Extract the [X, Y] coordinate from the center of the cell holding the provided text.  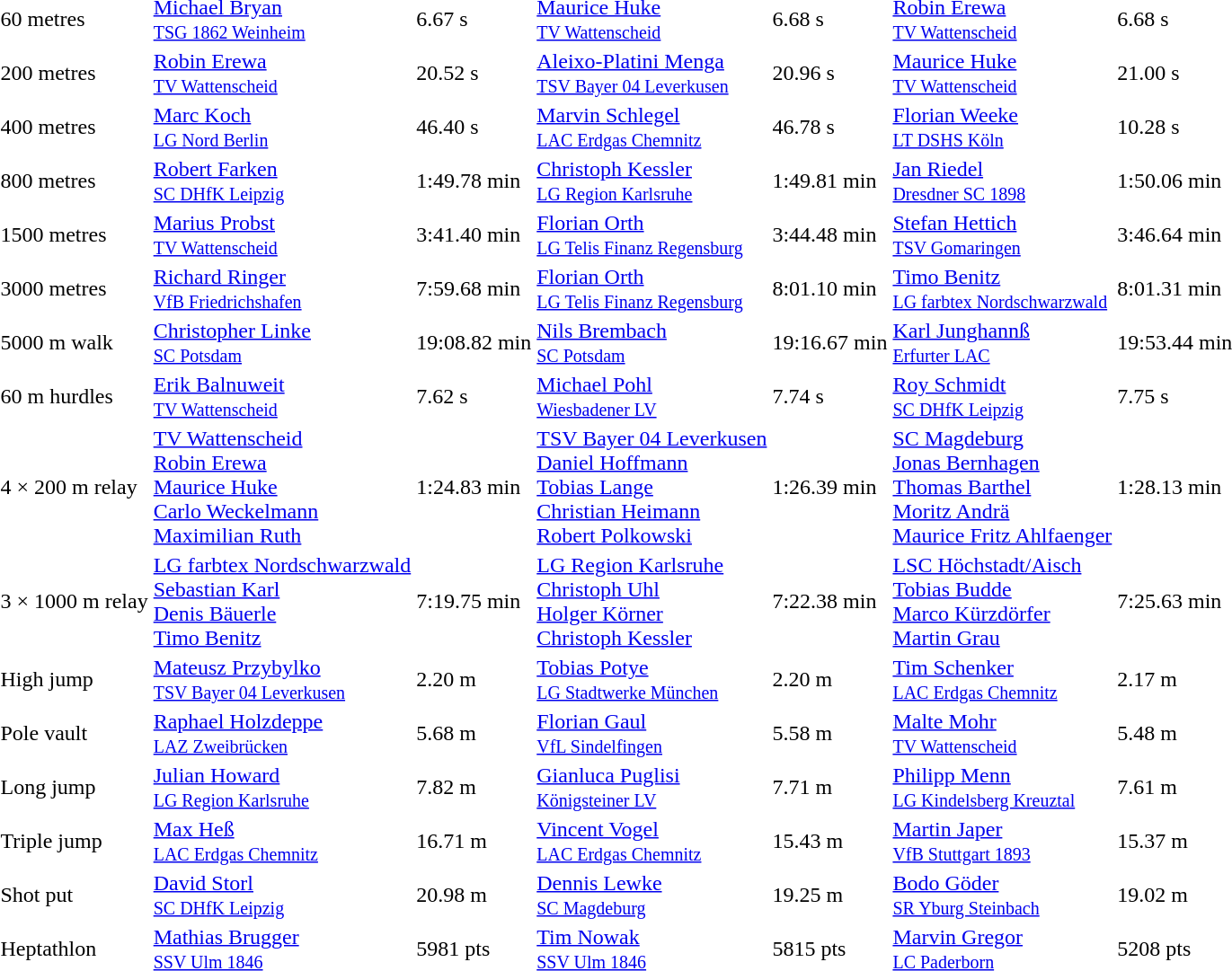
Marc KochLG Nord Berlin [282, 128]
5.58 m [830, 733]
LSC Höchstadt/AischTobias BuddeMarco KürzdörferMartin Grau [1003, 602]
7.71 m [830, 787]
Tim SchenkerLAC Erdgas Chemnitz [1003, 679]
16.71 m [474, 841]
Roy SchmidtSC DHfK Leipzig [1003, 397]
Florian WeekeLT DSHS Köln [1003, 128]
20.98 m [474, 895]
7:22.38 min [830, 602]
7.82 m [474, 787]
15.43 m [830, 841]
Philipp MennLG Kindelsberg Kreuztal [1003, 787]
SC MagdeburgJonas BernhagenThomas BarthelMoritz AndräMaurice Fritz Ahlfaenger [1003, 487]
Nils BrembachSC Potsdam [652, 343]
Erik BalnuweitTV Wattenscheid [282, 397]
Richard RingerVfB Friedrichshafen [282, 289]
20.52 s [474, 74]
19:16.67 min [830, 343]
1:49.81 min [830, 181]
Raphael HolzdeppeLAZ Zweibrücken [282, 733]
46.78 s [830, 128]
5.68 m [474, 733]
Bodo GöderSR Yburg Steinbach [1003, 895]
TSV Bayer 04 LeverkusenDaniel HoffmannTobias LangeChristian HeimannRobert Polkowski [652, 487]
Julian HowardLG Region Karlsruhe [282, 787]
Marvin SchlegelLAC Erdgas Chemnitz [652, 128]
20.96 s [830, 74]
David StorlSC DHfK Leipzig [282, 895]
7:19.75 min [474, 602]
3:44.48 min [830, 235]
LG Region KarlsruheChristoph UhlHolger KörnerChristoph Kessler [652, 602]
46.40 s [474, 128]
Marius ProbstTV Wattenscheid [282, 235]
7.62 s [474, 397]
Tobias PotyeLG Stadtwerke München [652, 679]
LG farbtex NordschwarzwaldSebastian KarlDenis BäuerleTimo Benitz [282, 602]
Aleixo-Platini MengaTSV Bayer 04 Leverkusen [652, 74]
Karl JunghannßErfurter LAC [1003, 343]
Malte MohrTV Wattenscheid [1003, 733]
19.25 m [830, 895]
8:01.10 min [830, 289]
Christopher LinkeSC Potsdam [282, 343]
Vincent VogelLAC Erdgas Chemnitz [652, 841]
Mateusz PrzybylkoTSV Bayer 04 Leverkusen [282, 679]
1:26.39 min [830, 487]
7:59.68 min [474, 289]
1:24.83 min [474, 487]
Stefan HettichTSV Gomaringen [1003, 235]
Florian GaulVfL Sindelfingen [652, 733]
Dennis LewkeSC Magdeburg [652, 895]
Robert FarkenSC DHfK Leipzig [282, 181]
1:49.78 min [474, 181]
Michael PohlWiesbadener LV [652, 397]
Max HeßLAC Erdgas Chemnitz [282, 841]
19:08.82 min [474, 343]
Jan RiedelDresdner SC 1898 [1003, 181]
TV WattenscheidRobin ErewaMaurice HukeCarlo WeckelmannMaximilian Ruth [282, 487]
Martin JaperVfB Stuttgart 1893 [1003, 841]
Maurice HukeTV Wattenscheid [1003, 74]
3:41.40 min [474, 235]
Robin ErewaTV Wattenscheid [282, 74]
Gianluca PuglisiKönigsteiner LV [652, 787]
Timo BenitzLG farbtex Nordschwarzwald [1003, 289]
7.74 s [830, 397]
Christoph KesslerLG Region Karlsruhe [652, 181]
